Search for the cell housing the specified text and yield its [X, Y] center coordinate. 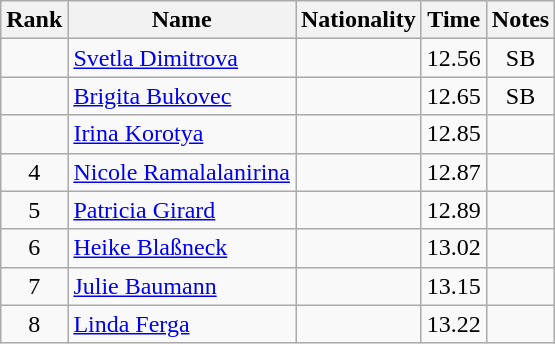
Nationality [359, 20]
Rank [34, 20]
12.65 [454, 96]
Patricia Girard [182, 210]
Julie Baumann [182, 286]
Heike Blaßneck [182, 248]
Brigita Bukovec [182, 96]
12.56 [454, 58]
12.85 [454, 134]
Irina Korotya [182, 134]
Notes [520, 20]
5 [34, 210]
4 [34, 172]
6 [34, 248]
13.22 [454, 324]
Nicole Ramalalanirina [182, 172]
12.87 [454, 172]
Linda Ferga [182, 324]
12.89 [454, 210]
Time [454, 20]
7 [34, 286]
13.15 [454, 286]
Svetla Dimitrova [182, 58]
8 [34, 324]
Name [182, 20]
13.02 [454, 248]
